Locate the cell with the specified text and output its [x, y] center coordinate. 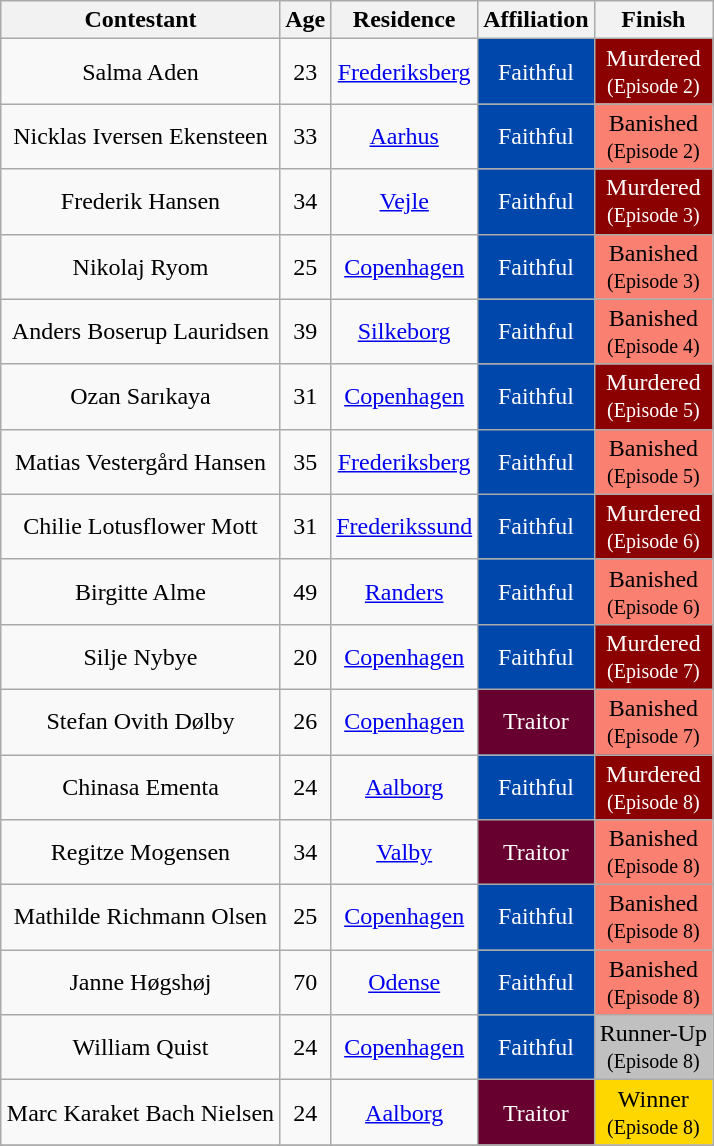
Runner-Up(Episode 8) [654, 1048]
Chilie Lotusflower Mott [140, 526]
39 [306, 332]
Nicklas Iversen Ekensteen [140, 136]
Vejle [404, 202]
Salma Aden [140, 72]
Anders Boserup Lauridsen [140, 332]
Janne Høgshøj [140, 982]
Murdered(Episode 3) [654, 202]
Valby [404, 852]
20 [306, 656]
Murdered(Episode 5) [654, 396]
23 [306, 72]
33 [306, 136]
35 [306, 462]
Residence [404, 20]
Age [306, 20]
Banished(Episode 2) [654, 136]
Silje Nybye [140, 656]
Winner(Episode 8) [654, 1112]
Silkeborg [404, 332]
70 [306, 982]
Murdered(Episode 7) [654, 656]
Mathilde Richmann Olsen [140, 918]
Banished(Episode 6) [654, 592]
Odense [404, 982]
Murdered(Episode 8) [654, 786]
Regitze Mogensen [140, 852]
Ozan Sarıkaya [140, 396]
Marc Karaket Bach Nielsen [140, 1112]
Birgitte Alme [140, 592]
Murdered(Episode 2) [654, 72]
Frederikssund [404, 526]
Matias Vestergård Hansen [140, 462]
Chinasa Ementa [140, 786]
Contestant [140, 20]
Nikolaj Ryom [140, 266]
Murdered(Episode 6) [654, 526]
Banished(Episode 7) [654, 722]
William Quist [140, 1048]
49 [306, 592]
26 [306, 722]
Randers [404, 592]
Banished(Episode 3) [654, 266]
Banished(Episode 5) [654, 462]
Affiliation [536, 20]
Aarhus [404, 136]
Banished(Episode 4) [654, 332]
Stefan Ovith Dølby [140, 722]
Finish [654, 20]
Frederik Hansen [140, 202]
